Find where the given text appears and provide that cell's center as (X, Y) coordinate. 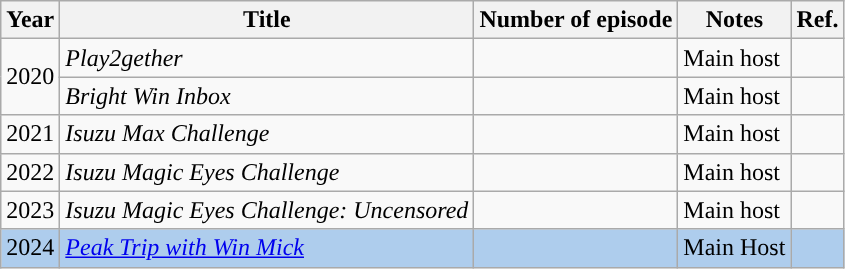
2020 (30, 77)
Main Host (734, 248)
2024 (30, 248)
Notes (734, 20)
Isuzu Magic Eyes Challenge (267, 172)
2022 (30, 172)
Title (267, 20)
Play2gether (267, 58)
Year (30, 20)
Peak Trip with Win Mick (267, 248)
Number of episode (576, 20)
Bright Win Inbox (267, 96)
Isuzu Max Challenge (267, 134)
Isuzu Magic Eyes Challenge: Uncensored (267, 210)
Ref. (818, 20)
2023 (30, 210)
2021 (30, 134)
